Return the (X, Y) coordinate for the center point of the cell that contains the specified text.  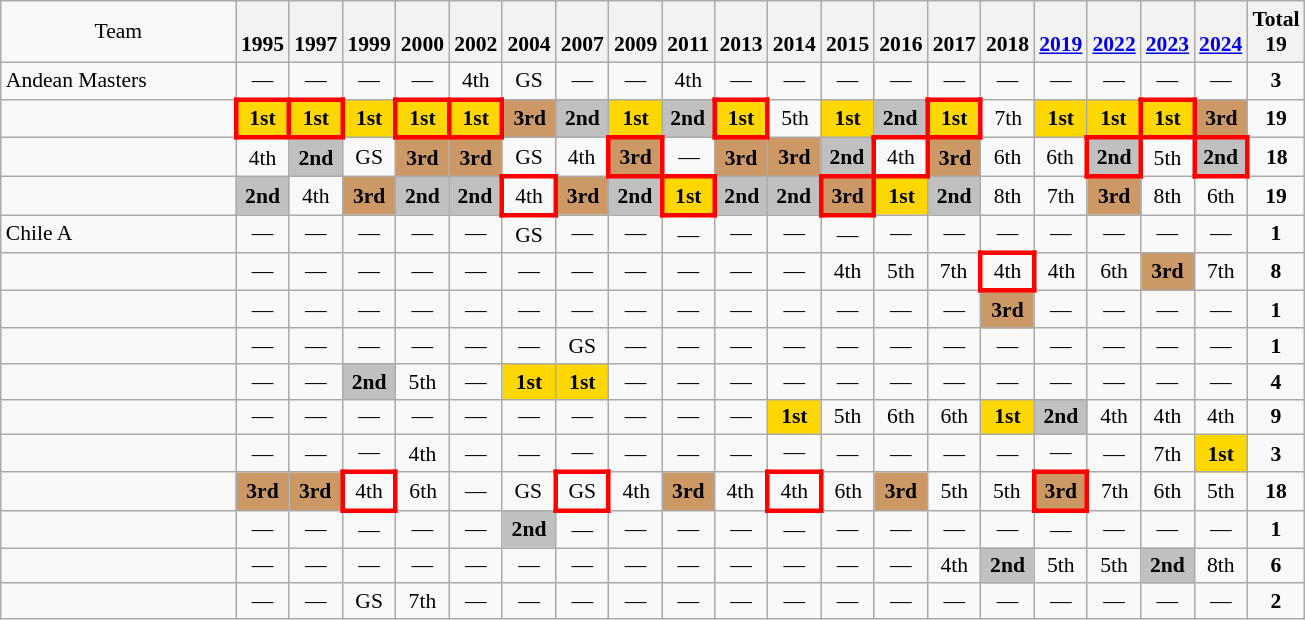
2019 (1060, 32)
4 (1276, 382)
2017 (954, 32)
1995 (262, 32)
1997 (316, 32)
Total19 (1276, 32)
2013 (740, 32)
2015 (848, 32)
2022 (1114, 32)
2002 (476, 32)
2016 (900, 32)
2004 (528, 32)
Andean Masters (118, 80)
2000 (422, 32)
2023 (1168, 32)
Chile A (118, 234)
2018 (1008, 32)
2024 (1220, 32)
1999 (368, 32)
9 (1276, 417)
6 (1276, 566)
8 (1276, 272)
Team (118, 32)
2 (1276, 602)
2014 (794, 32)
2007 (582, 32)
2011 (688, 32)
2009 (636, 32)
